Extract the [X, Y] coordinate from the center of the cell holding the provided text.  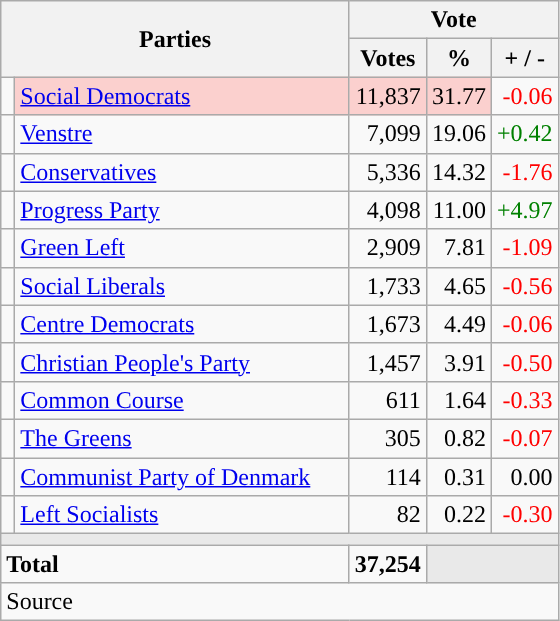
305 [388, 438]
1,733 [388, 286]
2,909 [388, 248]
-0.56 [524, 286]
Total [176, 564]
19.06 [458, 134]
+0.42 [524, 134]
0.82 [458, 438]
The Greens [182, 438]
+ / - [524, 58]
4.65 [458, 286]
+4.97 [524, 210]
-0.50 [524, 362]
7,099 [388, 134]
Christian People's Party [182, 362]
1,457 [388, 362]
-0.33 [524, 400]
7.81 [458, 248]
31.77 [458, 96]
0.31 [458, 477]
3.91 [458, 362]
Green Left [182, 248]
11.00 [458, 210]
-1.09 [524, 248]
Common Course [182, 400]
Conservatives [182, 172]
14.32 [458, 172]
0.00 [524, 477]
Source [280, 602]
114 [388, 477]
4.49 [458, 324]
5,336 [388, 172]
Centre Democrats [182, 324]
Venstre [182, 134]
-0.30 [524, 515]
611 [388, 400]
Parties [176, 39]
Left Socialists [182, 515]
37,254 [388, 564]
-1.76 [524, 172]
Social Democrats [182, 96]
1,673 [388, 324]
Votes [388, 58]
-0.07 [524, 438]
4,098 [388, 210]
82 [388, 515]
Social Liberals [182, 286]
Vote [454, 20]
11,837 [388, 96]
1.64 [458, 400]
Progress Party [182, 210]
0.22 [458, 515]
% [458, 58]
Communist Party of Denmark [182, 477]
